For the text-containing cell, return its midpoint in (x, y) coordinate format. 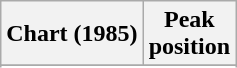
Peakposition (189, 34)
Chart (1985) (72, 34)
